For the text-containing cell, return its midpoint in [x, y] coordinate format. 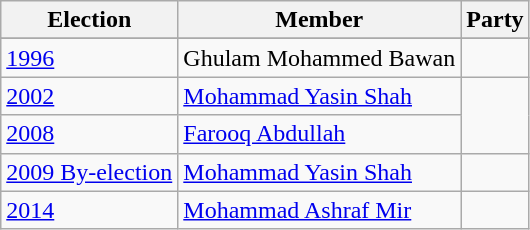
Election [90, 20]
2008 [90, 134]
Mohammad Ashraf Mir [320, 210]
2014 [90, 210]
Ghulam Mohammed Bawan [320, 58]
Member [320, 20]
Farooq Abdullah [320, 134]
2009 By-election [90, 172]
Party [495, 20]
2002 [90, 96]
1996 [90, 58]
